Identify which cell holds the provided text, then report its (X, Y) central coordinate. 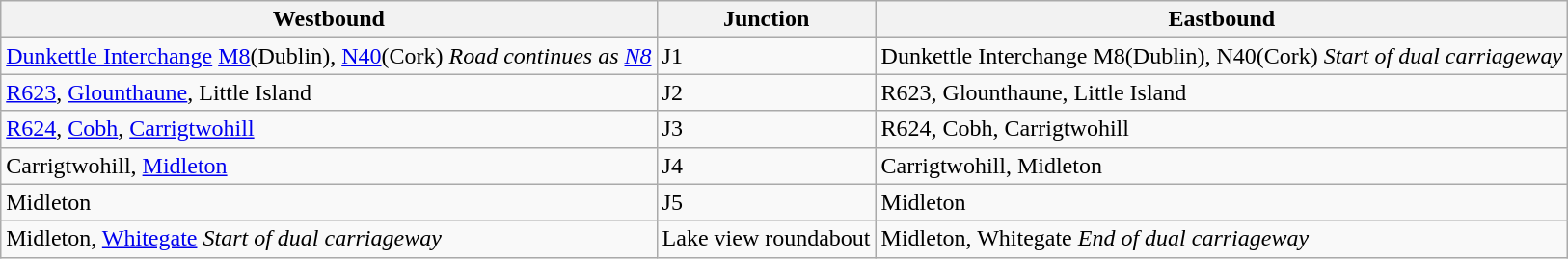
J5 (766, 202)
Eastbound (1222, 19)
Dunkettle Interchange M8(Dublin), N40(Cork) Start of dual carriageway (1222, 56)
J1 (766, 56)
Midleton, Whitegate End of dual carriageway (1222, 239)
Dunkettle Interchange M8(Dublin), N40(Cork) Road continues as N8 (329, 56)
Lake view roundabout (766, 239)
Midleton, Whitegate Start of dual carriageway (329, 239)
J4 (766, 166)
J3 (766, 129)
Junction (766, 19)
J2 (766, 92)
Westbound (329, 19)
